Return [X, Y] of the center of cell containing provided text 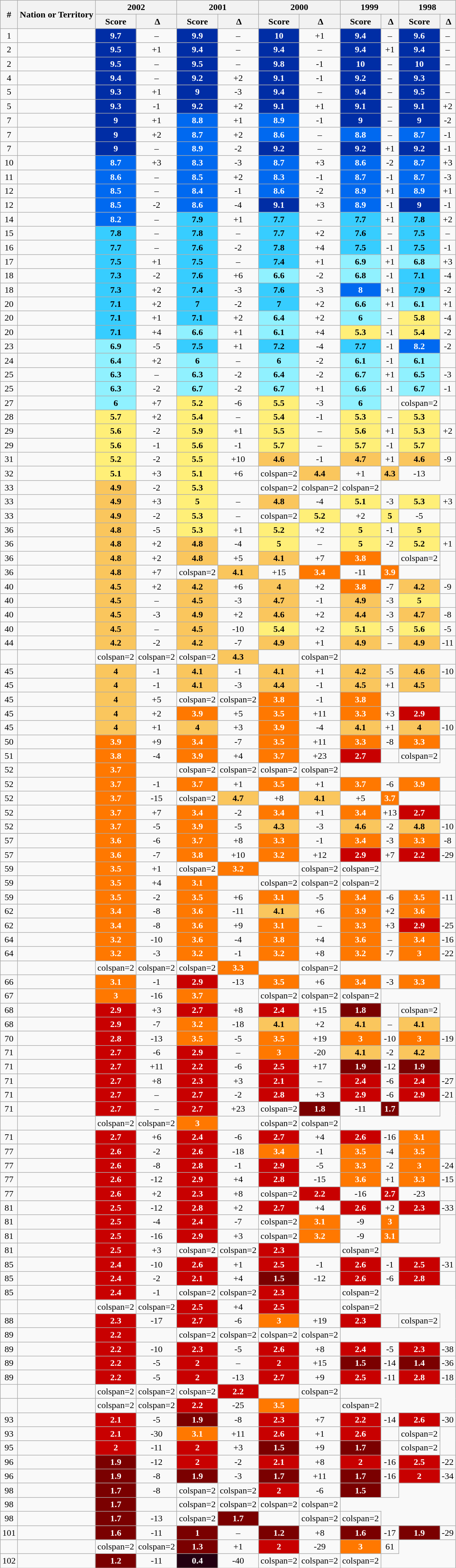
7.2 [279, 346]
24 [9, 360]
# [9, 14]
-31 [447, 1264]
+12 [320, 854]
1998 [427, 7]
-23 [419, 1194]
9.8 [279, 64]
23 [9, 346]
88 [9, 1321]
67 [9, 996]
1999 [370, 7]
101 [9, 1533]
2002 [136, 7]
61 [390, 1547]
8 [361, 290]
0.4 [197, 1561]
32 [9, 473]
14 [9, 219]
-19 [447, 1038]
31 [9, 459]
9.9 [197, 36]
17 [9, 262]
-20 [320, 1052]
-27 [447, 1081]
16 [9, 247]
-24 [447, 1165]
50 [9, 742]
6.5 [419, 374]
-40 [238, 1561]
-36 [447, 1363]
5.9 [197, 431]
2000 [299, 7]
27 [9, 403]
66 [9, 982]
-21 [447, 1095]
2001 [218, 7]
70 [9, 1038]
-34 [447, 1476]
1.3 [197, 1547]
15 [9, 233]
95 [9, 1448]
+17 [320, 1066]
Nation or Territory [56, 14]
+13 [390, 812]
5.8 [419, 318]
-33 [447, 1208]
102 [9, 1561]
11 [9, 177]
-38 [447, 1349]
8.4 [197, 191]
9.7 [116, 36]
44 [9, 643]
1.4 [419, 1363]
9.6 [419, 36]
51 [9, 756]
28 [9, 417]
